Detect which cell encompasses the target text, then output its (X, Y) center coordinate. 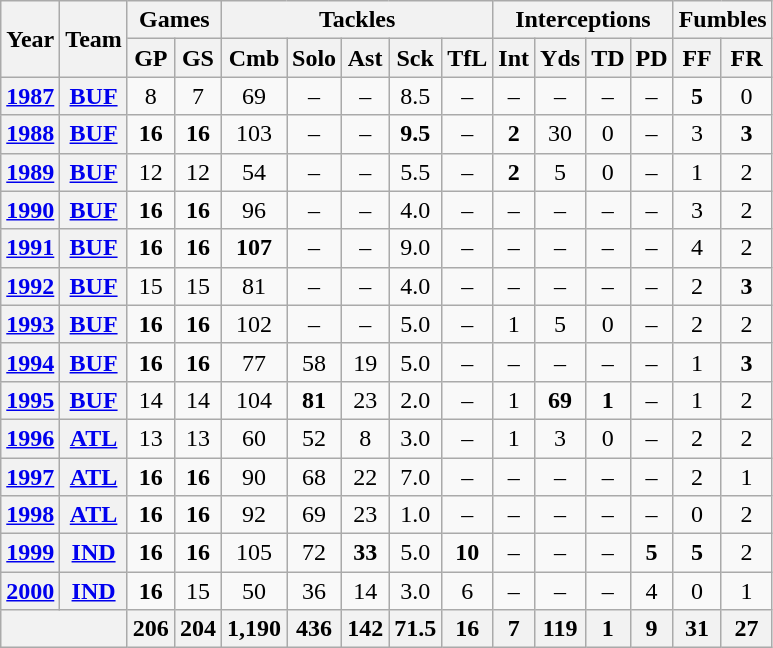
FF (697, 58)
1995 (30, 400)
Cmb (254, 58)
206 (150, 629)
1996 (30, 438)
Solo (314, 58)
92 (254, 515)
1.0 (416, 515)
FR (746, 58)
1993 (30, 324)
Int (514, 58)
9 (652, 629)
1997 (30, 477)
Sck (416, 58)
9.5 (416, 134)
119 (560, 629)
1990 (30, 210)
5.5 (416, 172)
22 (366, 477)
7.0 (416, 477)
Fumbles (722, 20)
2.0 (416, 400)
105 (254, 553)
2000 (30, 591)
96 (254, 210)
104 (254, 400)
TfL (468, 58)
102 (254, 324)
58 (314, 362)
1992 (30, 286)
77 (254, 362)
19 (366, 362)
Yds (560, 58)
33 (366, 553)
71.5 (416, 629)
9.0 (416, 248)
31 (697, 629)
1991 (30, 248)
GS (198, 58)
Team (94, 39)
Tackles (356, 20)
68 (314, 477)
1987 (30, 96)
Interceptions (583, 20)
1988 (30, 134)
27 (746, 629)
8.5 (416, 96)
436 (314, 629)
Ast (366, 58)
TD (608, 58)
30 (560, 134)
Year (30, 39)
54 (254, 172)
72 (314, 553)
1994 (30, 362)
GP (150, 58)
103 (254, 134)
1,190 (254, 629)
Games (174, 20)
36 (314, 591)
10 (468, 553)
1999 (30, 553)
142 (366, 629)
1998 (30, 515)
1989 (30, 172)
6 (468, 591)
PD (652, 58)
107 (254, 248)
50 (254, 591)
204 (198, 629)
90 (254, 477)
60 (254, 438)
52 (314, 438)
